Search for the cell housing the specified text and yield its [X, Y] center coordinate. 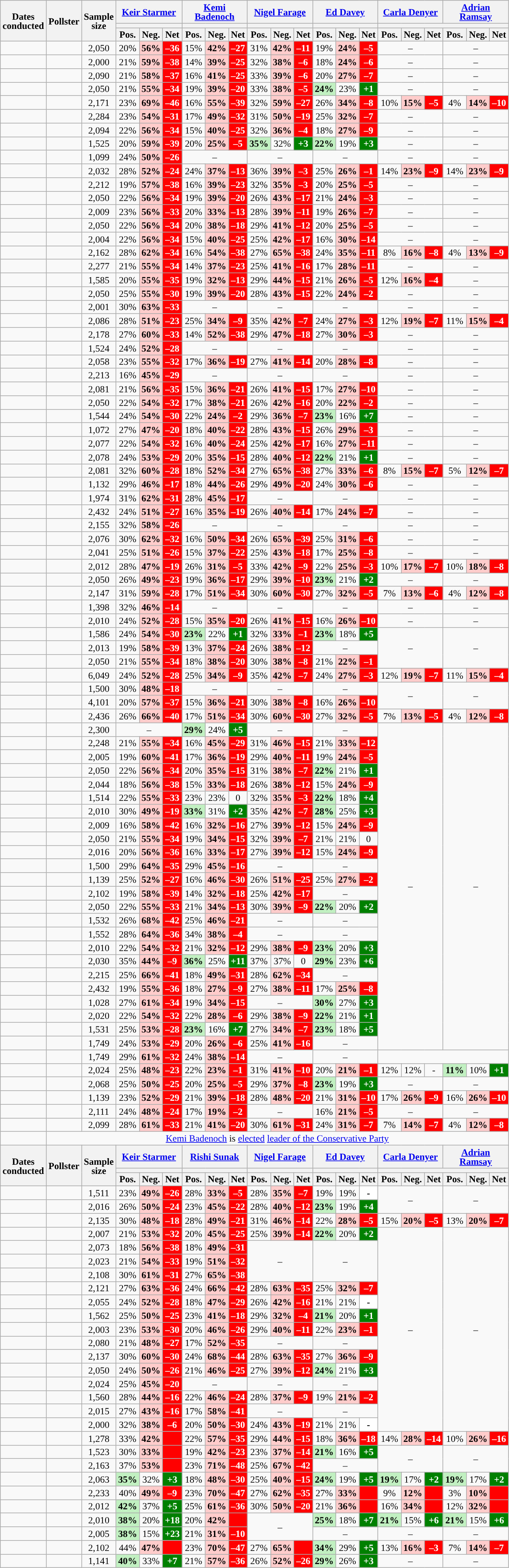
2,041 [98, 553]
2,080 [98, 1342]
1,531 [98, 1030]
2,213 [98, 376]
9% [390, 1493]
2,163 [98, 1466]
2,137 [98, 1357]
2,015 [98, 1411]
2,147 [98, 594]
1,532 [98, 920]
1,974 [98, 498]
Rishi Sunak [214, 1157]
1,552 [98, 934]
2,090 [98, 75]
+11 [238, 962]
2,078 [98, 457]
2,135 [98, 1220]
2,055 [98, 1302]
1,072 [98, 430]
1,525 [98, 144]
2,007 [98, 1234]
2,020 [98, 1016]
2,003 [98, 1329]
2,212 [98, 185]
71% [217, 1466]
2,058 [98, 362]
1,398 [98, 607]
2,108 [98, 1275]
2,178 [98, 335]
1,028 [98, 1002]
69% [151, 102]
2,171 [98, 102]
2,068 [98, 1084]
1,585 [98, 280]
2,077 [98, 443]
3% [454, 1493]
2,099 [98, 1124]
1,278 [98, 1438]
2,001 [98, 307]
2,111 [98, 1111]
2,076 [98, 539]
2,300 [98, 729]
2,436 [98, 716]
2,094 [98, 130]
2,284 [98, 116]
1,544 [98, 416]
+23 [172, 1533]
5% [454, 470]
2,215 [98, 975]
–44 [238, 1357]
1,141 [98, 1561]
2,155 [98, 525]
Kemi Badenoch is elected leader of the Conservative Party [277, 1138]
2,004 [98, 239]
–48 [238, 1466]
2,032 [98, 171]
2,277 [98, 266]
67% [282, 1466]
–46 [172, 102]
1,132 [98, 484]
1,586 [98, 634]
2,013 [98, 648]
2,063 [98, 1479]
Kemi Badenoch [214, 12]
2,044 [98, 784]
1,099 [98, 158]
1,523 [98, 1452]
2,162 [98, 252]
6,049 [98, 675]
–40 [172, 716]
2,248 [98, 743]
2,121 [98, 1288]
+18 [172, 1520]
1,560 [98, 1398]
2,086 [98, 321]
2,023 [98, 1261]
1,511 [98, 1193]
2,073 [98, 1248]
1,562 [98, 1315]
1,514 [98, 798]
2,030 [98, 962]
2,233 [98, 1493]
1,524 [98, 348]
4,101 [98, 702]
